Return (x, y) of the center of cell containing provided text 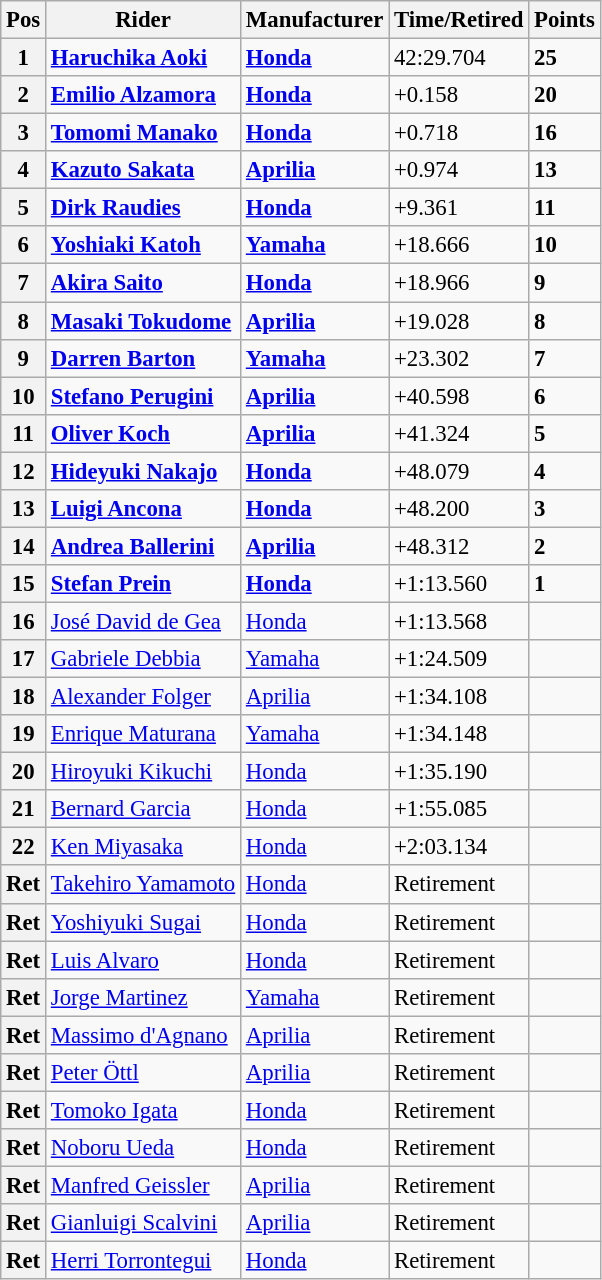
Jorge Martinez (144, 997)
Akira Saito (144, 283)
Herri Torrontegui (144, 1261)
+2:03.134 (459, 847)
+41.324 (459, 433)
Stefan Prein (144, 584)
21 (24, 809)
25 (564, 58)
22 (24, 847)
Darren Barton (144, 358)
+1:34.148 (459, 734)
Time/Retired (459, 20)
Gabriele Debbia (144, 659)
Andrea Ballerini (144, 546)
14 (24, 546)
+1:34.108 (459, 697)
+1:24.509 (459, 659)
+0.718 (459, 133)
+0.974 (459, 170)
Rider (144, 20)
19 (24, 734)
Enrique Maturana (144, 734)
Peter Öttl (144, 1073)
Massimo d'Agnano (144, 1035)
+1:13.560 (459, 584)
+1:35.190 (459, 772)
Oliver Koch (144, 433)
Takehiro Yamamoto (144, 885)
+18.966 (459, 283)
+1:13.568 (459, 621)
15 (24, 584)
Yoshiaki Katoh (144, 245)
Haruchika Aoki (144, 58)
Tomoko Igata (144, 1110)
Bernard Garcia (144, 809)
Noboru Ueda (144, 1148)
Luigi Ancona (144, 509)
+48.312 (459, 546)
Yoshiyuki Sugai (144, 922)
Dirk Raudies (144, 208)
Ken Miyasaka (144, 847)
Pos (24, 20)
Kazuto Sakata (144, 170)
Gianluigi Scalvini (144, 1223)
Stefano Perugini (144, 396)
12 (24, 471)
Manufacturer (315, 20)
Points (564, 20)
José David de Gea (144, 621)
+48.200 (459, 509)
+18.666 (459, 245)
+48.079 (459, 471)
Emilio Alzamora (144, 95)
Tomomi Manako (144, 133)
Alexander Folger (144, 697)
Hiroyuki Kikuchi (144, 772)
Hideyuki Nakajo (144, 471)
Luis Alvaro (144, 960)
+19.028 (459, 321)
Manfred Geissler (144, 1185)
+40.598 (459, 396)
+9.361 (459, 208)
17 (24, 659)
+23.302 (459, 358)
+1:55.085 (459, 809)
+0.158 (459, 95)
Masaki Tokudome (144, 321)
42:29.704 (459, 58)
18 (24, 697)
